From the cell containing the given text, extract its center point as [X, Y] coordinate. 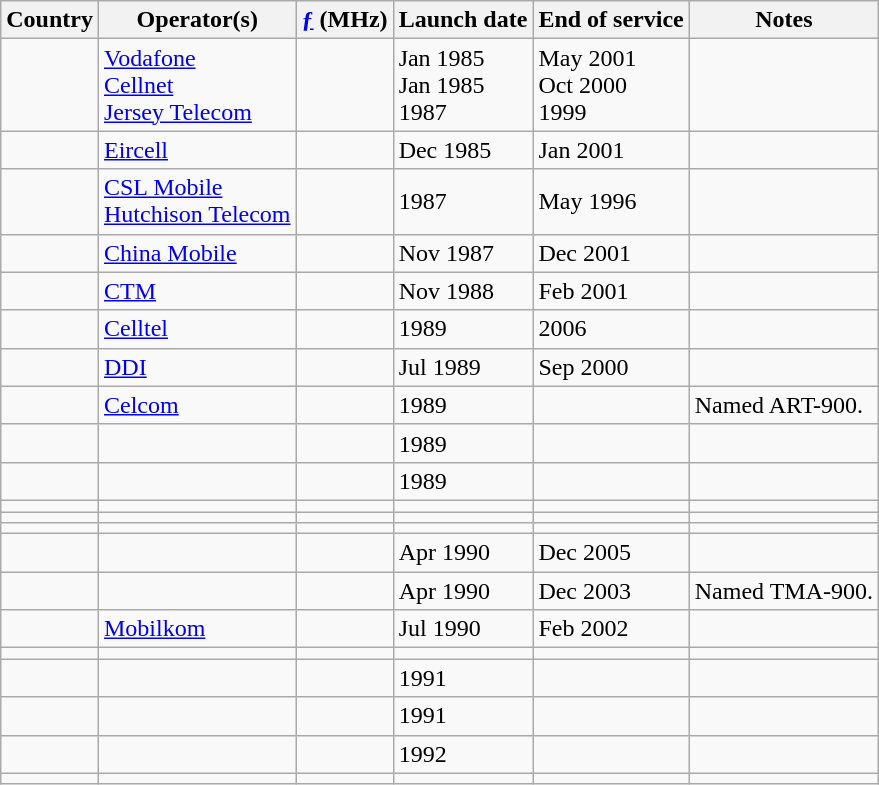
May 2001Oct 2000 1999 [611, 85]
ƒ (MHz) [344, 20]
Jan 1985Jan 1985 1987 [463, 85]
Dec 2003 [611, 591]
May 1996 [611, 202]
Mobilkom [197, 629]
DDI [197, 367]
Notes [784, 20]
Celltel [197, 329]
End of service [611, 20]
Feb 2002 [611, 629]
Named TMA-900. [784, 591]
Launch date [463, 20]
Jan 2001 [611, 150]
Sep 2000 [611, 367]
Dec 1985 [463, 150]
2006 [611, 329]
Feb 2001 [611, 291]
CSL MobileHutchison Telecom [197, 202]
Dec 2005 [611, 553]
1987 [463, 202]
Named ART-900. [784, 405]
Celcom [197, 405]
Dec 2001 [611, 253]
Nov 1988 [463, 291]
CTM [197, 291]
Jul 1990 [463, 629]
Country [50, 20]
Eircell [197, 150]
VodafoneCellnet Jersey Telecom [197, 85]
Nov 1987 [463, 253]
Jul 1989 [463, 367]
Operator(s) [197, 20]
China Mobile [197, 253]
1992 [463, 754]
